Identify which cell holds the provided text, then report its (x, y) central coordinate. 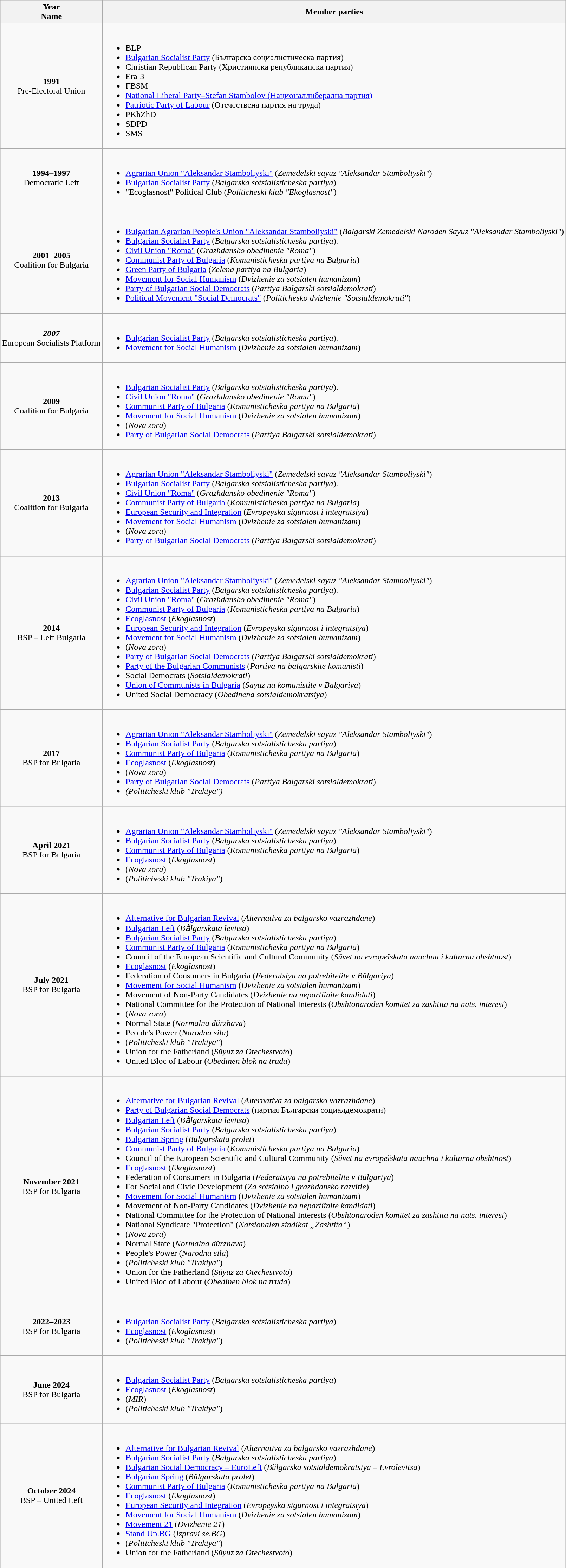
YearName (51, 12)
2001–2005Coalition for Bulgaria (51, 260)
2009Coalition for Bulgaria (51, 406)
Bulgarian Socialist Party (Balgarska sotsialisticheska partiya)Ecoglasnost (Ekoglasnost) (Politicheski klub "Trakiya") (334, 1326)
1991Pre-Electoral Union (51, 86)
June 2024BSP for Bulgaria (51, 1390)
2022–2023BSP for Bulgaria (51, 1326)
Bulgarian Socialist Party (Balgarska sotsialisticheska partiya)Ecoglasnost (Ekoglasnost) (MIR) (Politicheski klub "Trakiya") (334, 1390)
2013Coalition for Bulgaria (51, 503)
1994–1997Democratic Left (51, 178)
2017BSP for Bulgaria (51, 758)
Member parties (334, 12)
November 2021BSP for Bulgaria (51, 1187)
2014BSP – Left Bulgaria (51, 633)
Bulgarian Socialist Party (Balgarska sotsialisticheska partiya).Movement for Social Humanism (Dvizhenie za sotsialen humanizam) (334, 338)
October 2024BSP – United Left (51, 1496)
April 2021BSP for Bulgaria (51, 850)
2007European Socialists Platform (51, 338)
July 2021BSP for Bulgaria (51, 985)
